Locate the cell with the specified text and output its (X, Y) center coordinate. 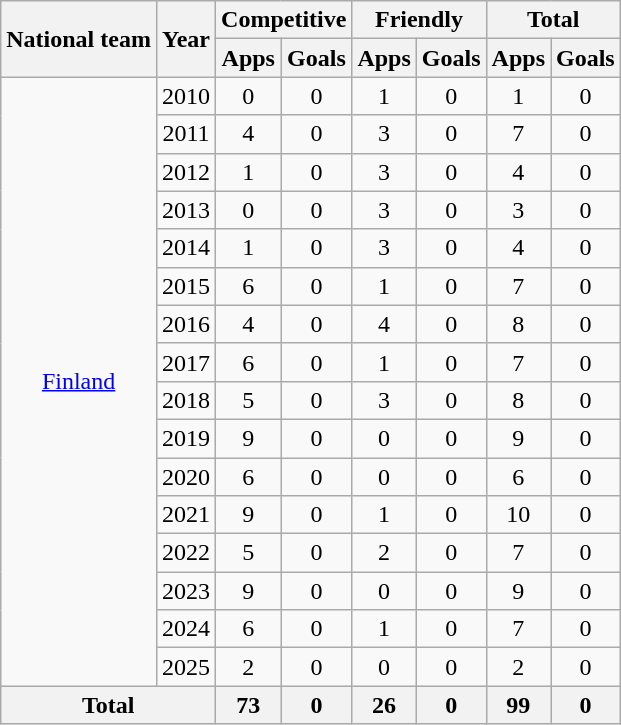
2011 (186, 134)
2022 (186, 553)
2019 (186, 438)
2020 (186, 477)
2010 (186, 96)
73 (248, 705)
2012 (186, 172)
Competitive (284, 20)
2017 (186, 362)
2014 (186, 248)
2024 (186, 629)
Finland (79, 382)
2023 (186, 591)
Year (186, 39)
2021 (186, 515)
2016 (186, 324)
2018 (186, 400)
26 (384, 705)
Friendly (419, 20)
99 (518, 705)
10 (518, 515)
National team (79, 39)
2015 (186, 286)
2025 (186, 667)
2013 (186, 210)
